Pinpoint the cell where the given text exists, returning its [X, Y] midpoint coordinate. 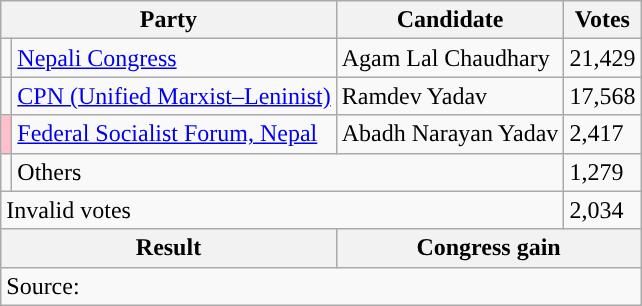
Nepali Congress [174, 58]
2,034 [602, 210]
Abadh Narayan Yadav [450, 134]
Congress gain [488, 248]
Invalid votes [282, 210]
CPN (Unified Marxist–Leninist) [174, 96]
21,429 [602, 58]
Result [168, 248]
1,279 [602, 172]
Candidate [450, 20]
Federal Socialist Forum, Nepal [174, 134]
2,417 [602, 134]
Votes [602, 20]
Source: [321, 286]
17,568 [602, 96]
Agam Lal Chaudhary [450, 58]
Party [168, 20]
Others [288, 172]
Ramdev Yadav [450, 96]
